Capture the cell that displays the provided text and extract its [X, Y] central coordinate. 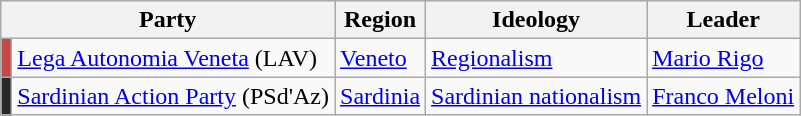
Veneto [380, 58]
Ideology [536, 20]
Mario Rigo [724, 58]
Sardinian nationalism [536, 96]
Lega Autonomia Veneta (LAV) [174, 58]
Leader [724, 20]
Regionalism [536, 58]
Party [168, 20]
Region [380, 20]
Sardinian Action Party (PSd'Az) [174, 96]
Franco Meloni [724, 96]
Sardinia [380, 96]
